Pinpoint the cell where the given text exists, returning its (x, y) midpoint coordinate. 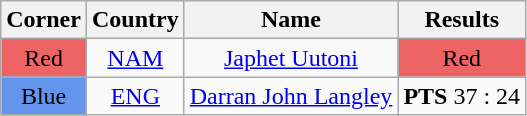
Corner (44, 20)
Results (462, 20)
Darran John Langley (291, 96)
PTS 37 : 24 (462, 96)
NAM (135, 58)
Japhet Uutoni (291, 58)
Country (135, 20)
Blue (44, 96)
Name (291, 20)
ENG (135, 96)
